Search for the cell housing the specified text and yield its [X, Y] center coordinate. 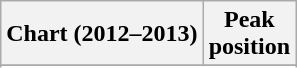
Peakposition [249, 34]
Chart (2012–2013) [102, 34]
